Scan for the cell matching the given text and deliver its (X, Y) coordinate at center. 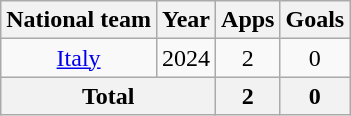
National team (79, 20)
Apps (248, 20)
Year (186, 20)
Total (108, 96)
Italy (79, 58)
2024 (186, 58)
Goals (315, 20)
